Pinpoint the cell where the given text exists, returning its (X, Y) midpoint coordinate. 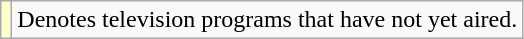
Denotes television programs that have not yet aired. (268, 20)
